Capture the cell that displays the provided text and extract its [x, y] central coordinate. 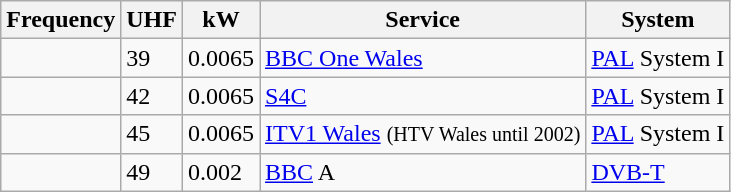
0.002 [220, 172]
Service [423, 20]
ITV1 Wales (HTV Wales until 2002) [423, 134]
BBC One Wales [423, 58]
BBC A [423, 172]
kW [220, 20]
42 [152, 96]
DVB-T [658, 172]
45 [152, 134]
49 [152, 172]
Frequency [61, 20]
System [658, 20]
39 [152, 58]
S4C [423, 96]
UHF [152, 20]
